Scan for the cell matching the given text and deliver its [x, y] coordinate at center. 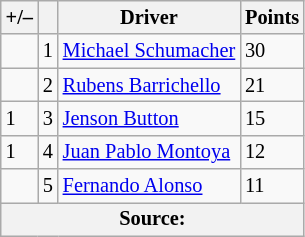
3 [48, 118]
Jenson Button [149, 118]
15 [272, 118]
21 [272, 85]
Juan Pablo Montoya [149, 152]
11 [272, 186]
2 [48, 85]
4 [48, 152]
+/– [20, 17]
Driver [149, 17]
5 [48, 186]
Fernando Alonso [149, 186]
Rubens Barrichello [149, 85]
Source: [152, 219]
30 [272, 51]
Michael Schumacher [149, 51]
Points [272, 17]
12 [272, 152]
